For the text-containing cell, return its midpoint in (x, y) coordinate format. 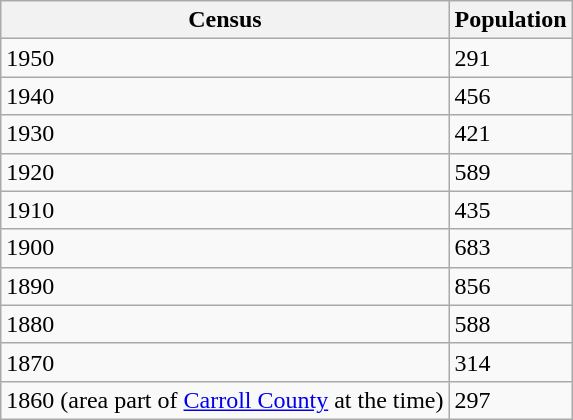
Population (510, 20)
435 (510, 210)
1930 (225, 134)
1890 (225, 286)
683 (510, 248)
588 (510, 324)
1940 (225, 96)
291 (510, 58)
1880 (225, 324)
1910 (225, 210)
314 (510, 362)
1870 (225, 362)
1920 (225, 172)
Census (225, 20)
421 (510, 134)
297 (510, 400)
1900 (225, 248)
1950 (225, 58)
1860 (area part of Carroll County at the time) (225, 400)
856 (510, 286)
456 (510, 96)
589 (510, 172)
